Return (X, Y) of the center of cell containing provided text 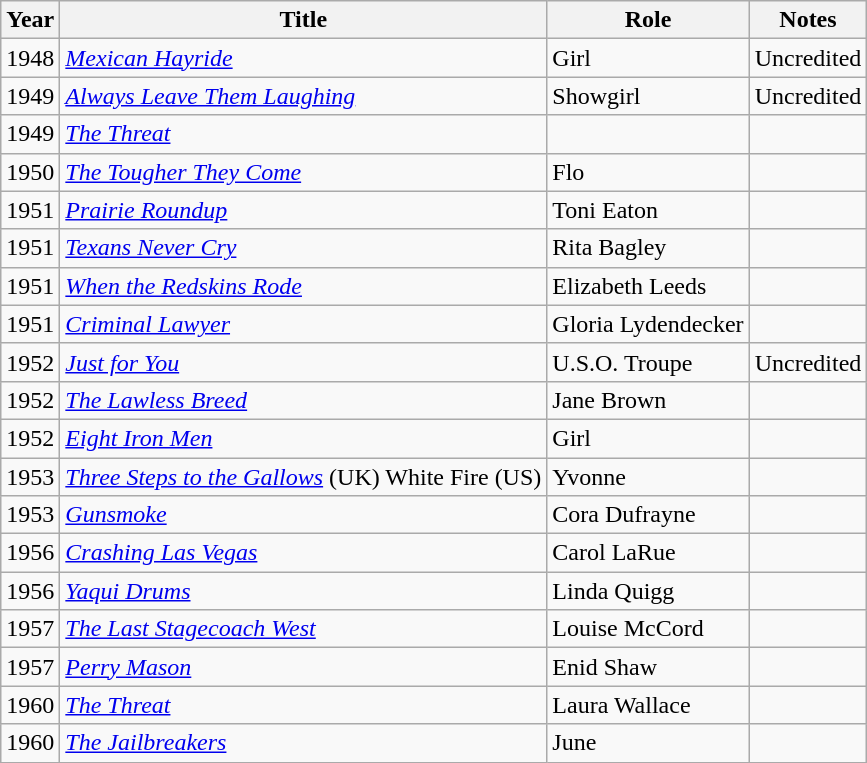
The Last Stagecoach West (304, 629)
June (648, 743)
1948 (30, 58)
Texans Never Cry (304, 248)
Just for You (304, 362)
Toni Eaton (648, 210)
Carol LaRue (648, 553)
Enid Shaw (648, 667)
The Tougher They Come (304, 172)
When the Redskins Rode (304, 286)
The Jailbreakers (304, 743)
Linda Quigg (648, 591)
Crashing Las Vegas (304, 553)
Always Leave Them Laughing (304, 96)
Jane Brown (648, 400)
Flo (648, 172)
The Lawless Breed (304, 400)
Notes (808, 20)
Eight Iron Men (304, 438)
Louise McCord (648, 629)
Cora Dufrayne (648, 515)
Role (648, 20)
U.S.O. Troupe (648, 362)
Perry Mason (304, 667)
1950 (30, 172)
Three Steps to the Gallows (UK) White Fire (US) (304, 477)
Showgirl (648, 96)
Prairie Roundup (304, 210)
Mexican Hayride (304, 58)
Laura Wallace (648, 705)
Gloria Lydendecker (648, 324)
Elizabeth Leeds (648, 286)
Gunsmoke (304, 515)
Year (30, 20)
Rita Bagley (648, 248)
Yvonne (648, 477)
Title (304, 20)
Criminal Lawyer (304, 324)
Yaqui Drums (304, 591)
